Determine the (x, y) coordinate at the center of the cell enclosing the given text.  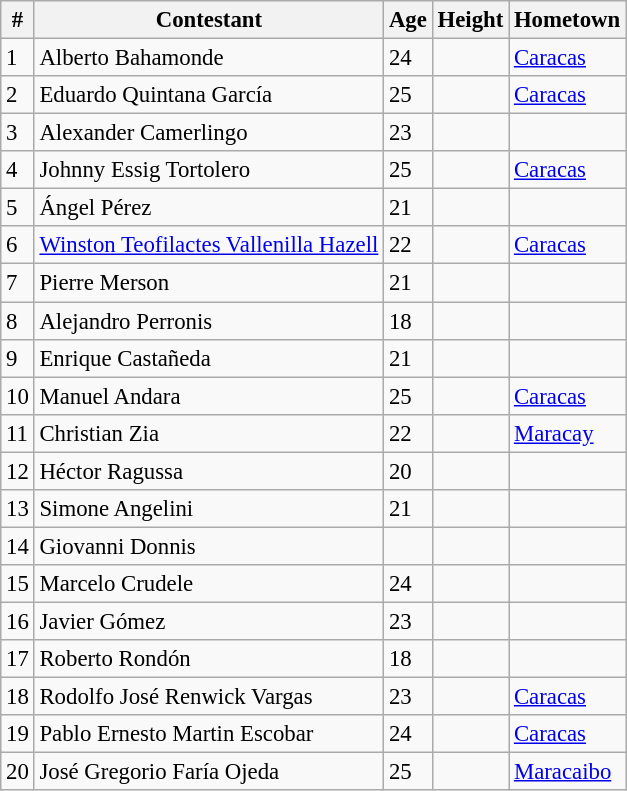
13 (18, 509)
Maracaibo (568, 772)
Marcelo Crudele (209, 584)
Winston Teofilactes Vallenilla Hazell (209, 245)
2 (18, 95)
6 (18, 245)
Contestant (209, 20)
Simone Angelini (209, 509)
Javier Gómez (209, 621)
Ángel Pérez (209, 208)
Hometown (568, 20)
Pierre Merson (209, 283)
1 (18, 58)
Pablo Ernesto Martin Escobar (209, 734)
5 (18, 208)
José Gregorio Faría Ojeda (209, 772)
10 (18, 396)
Manuel Andara (209, 396)
Giovanni Donnis (209, 546)
Johnny Essig Tortolero (209, 170)
16 (18, 621)
Enrique Castañeda (209, 358)
Alejandro Perronis (209, 321)
Eduardo Quintana García (209, 95)
15 (18, 584)
Héctor Ragussa (209, 471)
Alexander Camerlingo (209, 133)
# (18, 20)
Age (408, 20)
3 (18, 133)
Christian Zia (209, 433)
Maracay (568, 433)
Alberto Bahamonde (209, 58)
7 (18, 283)
9 (18, 358)
12 (18, 471)
19 (18, 734)
4 (18, 170)
Height (470, 20)
14 (18, 546)
11 (18, 433)
Roberto Rondón (209, 659)
17 (18, 659)
8 (18, 321)
Rodolfo José Renwick Vargas (209, 697)
